Locate the cell with the specified text and output its [X, Y] center coordinate. 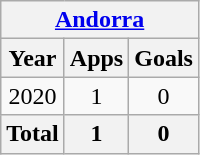
Apps [96, 58]
Andorra [100, 20]
2020 [33, 96]
Goals [164, 58]
Year [33, 58]
Total [33, 134]
